Output the [X, Y] coordinate of the center of the cell containing the given text.  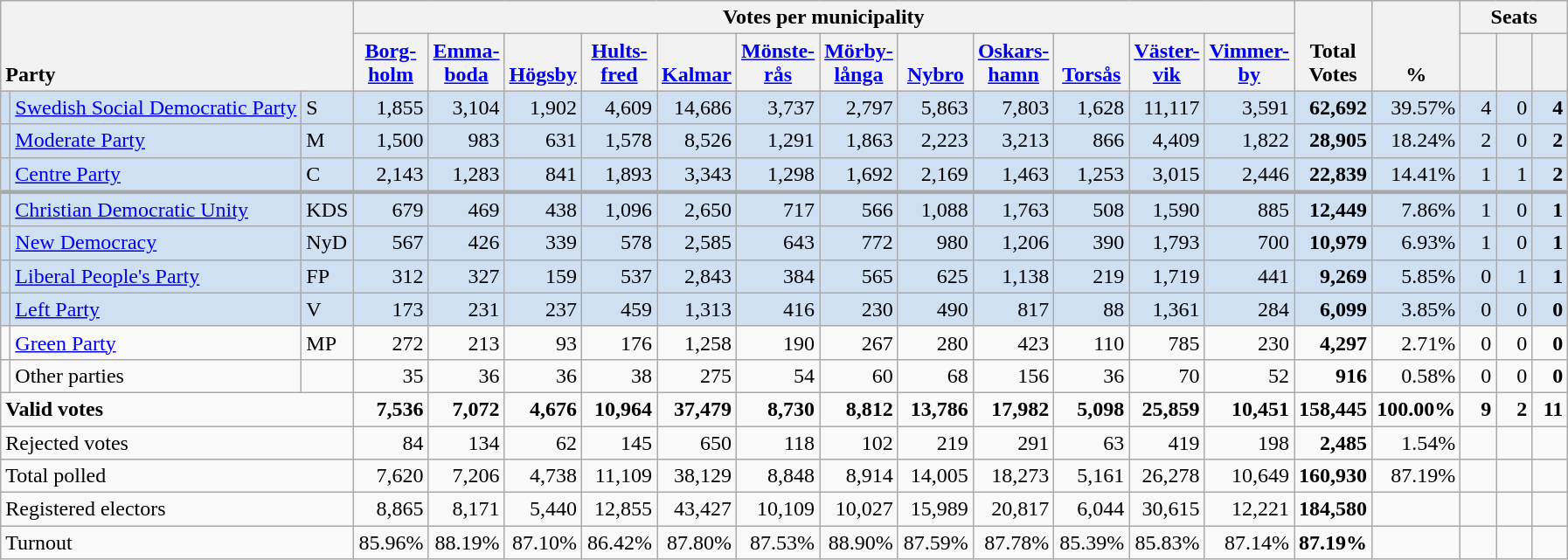
17,982 [1013, 409]
2,585 [697, 243]
5,098 [1092, 409]
Rejected votes [177, 443]
87.80% [697, 543]
85.83% [1167, 543]
Moderate Party [156, 141]
419 [1167, 443]
S [327, 107]
1,793 [1167, 243]
390 [1092, 243]
43,427 [697, 509]
9 [1479, 409]
1,719 [1167, 276]
15,989 [935, 509]
339 [543, 243]
7.86% [1416, 210]
4,297 [1334, 342]
Hults- fred [619, 63]
12,855 [619, 509]
Party [177, 45]
2,143 [391, 175]
158,445 [1334, 409]
10,451 [1250, 409]
Swedish Social Democratic Party [156, 107]
Emma- boda [467, 63]
134 [467, 443]
1,206 [1013, 243]
1,628 [1092, 107]
2.71% [1416, 342]
9,269 [1334, 276]
14,005 [935, 476]
213 [467, 342]
8,914 [859, 476]
426 [467, 243]
1,692 [859, 175]
Nybro [935, 63]
87.10% [543, 543]
14,686 [697, 107]
5,440 [543, 509]
102 [859, 443]
1,578 [619, 141]
1,902 [543, 107]
7,620 [391, 476]
1,298 [778, 175]
8,865 [391, 509]
7,206 [467, 476]
Centre Party [156, 175]
11 [1551, 409]
20,817 [1013, 509]
4,409 [1167, 141]
87.14% [1250, 543]
118 [778, 443]
231 [467, 309]
237 [543, 309]
6,044 [1092, 509]
Liberal People's Party [156, 276]
866 [1092, 141]
717 [778, 210]
284 [1250, 309]
416 [778, 309]
490 [935, 309]
Votes per municipality [823, 17]
35 [391, 376]
643 [778, 243]
7,072 [467, 409]
Mörby- långa [859, 63]
0.58% [1416, 376]
7,803 [1013, 107]
312 [391, 276]
70 [1167, 376]
1,291 [778, 141]
26,278 [1167, 476]
Borg- holm [391, 63]
% [1416, 45]
Kalmar [697, 63]
2,650 [697, 210]
62 [543, 443]
60 [859, 376]
1,283 [467, 175]
327 [467, 276]
785 [1167, 342]
Green Party [156, 342]
62,692 [1334, 107]
1,361 [1167, 309]
88 [1092, 309]
8,812 [859, 409]
980 [935, 243]
Christian Democratic Unity [156, 210]
3,591 [1250, 107]
Total polled [177, 476]
5,161 [1092, 476]
68 [935, 376]
10,964 [619, 409]
983 [467, 141]
85.39% [1092, 543]
1,138 [1013, 276]
438 [543, 210]
39.57% [1416, 107]
1,258 [697, 342]
650 [697, 443]
190 [778, 342]
38,129 [697, 476]
3,343 [697, 175]
7,536 [391, 409]
87.59% [935, 543]
10,109 [778, 509]
52 [1250, 376]
8,848 [778, 476]
11,117 [1167, 107]
V [327, 309]
14.41% [1416, 175]
10,979 [1334, 243]
679 [391, 210]
18.24% [1416, 141]
11,109 [619, 476]
22,839 [1334, 175]
1,463 [1013, 175]
267 [859, 342]
1,822 [1250, 141]
176 [619, 342]
FP [327, 276]
Total Votes [1334, 45]
85.96% [391, 543]
6.93% [1416, 243]
Högsby [543, 63]
291 [1013, 443]
625 [935, 276]
Torsås [1092, 63]
1,763 [1013, 210]
18,273 [1013, 476]
NyD [327, 243]
10,027 [859, 509]
1,096 [619, 210]
13,786 [935, 409]
Seats [1514, 17]
1.54% [1416, 443]
37,479 [697, 409]
2,446 [1250, 175]
110 [1092, 342]
916 [1334, 376]
3,015 [1167, 175]
565 [859, 276]
3,213 [1013, 141]
1,863 [859, 141]
10,649 [1250, 476]
5.85% [1416, 276]
12,221 [1250, 509]
841 [543, 175]
537 [619, 276]
885 [1250, 210]
28,905 [1334, 141]
8,171 [467, 509]
156 [1013, 376]
1,253 [1092, 175]
C [327, 175]
3,737 [778, 107]
86.42% [619, 543]
5,863 [935, 107]
54 [778, 376]
2,485 [1334, 443]
Mönste- rås [778, 63]
6,099 [1334, 309]
1,855 [391, 107]
631 [543, 141]
160,930 [1334, 476]
272 [391, 342]
508 [1092, 210]
578 [619, 243]
93 [543, 342]
1,893 [619, 175]
100.00% [1416, 409]
Registered electors [177, 509]
4,676 [543, 409]
441 [1250, 276]
1,500 [391, 141]
Oskars- hamn [1013, 63]
3,104 [467, 107]
184,580 [1334, 509]
700 [1250, 243]
567 [391, 243]
Turnout [177, 543]
63 [1092, 443]
469 [467, 210]
4,609 [619, 107]
KDS [327, 210]
1,590 [1167, 210]
MP [327, 342]
8,730 [778, 409]
275 [697, 376]
159 [543, 276]
Valid votes [177, 409]
Vimmer- by [1250, 63]
2,843 [697, 276]
2,223 [935, 141]
2,169 [935, 175]
8,526 [697, 141]
12,449 [1334, 210]
459 [619, 309]
87.78% [1013, 543]
Väster- vik [1167, 63]
88.90% [859, 543]
88.19% [467, 543]
173 [391, 309]
25,859 [1167, 409]
772 [859, 243]
1,313 [697, 309]
198 [1250, 443]
280 [935, 342]
38 [619, 376]
566 [859, 210]
3.85% [1416, 309]
4,738 [543, 476]
New Democracy [156, 243]
817 [1013, 309]
M [327, 141]
87.53% [778, 543]
Other parties [156, 376]
384 [778, 276]
2,797 [859, 107]
30,615 [1167, 509]
1,088 [935, 210]
145 [619, 443]
Left Party [156, 309]
84 [391, 443]
423 [1013, 342]
